Output the (X, Y) coordinate of the center of the cell containing the given text.  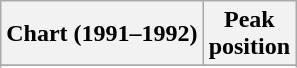
Peakposition (249, 34)
Chart (1991–1992) (102, 34)
